Determine the [X, Y] coordinate at the center of the cell enclosing the given text.  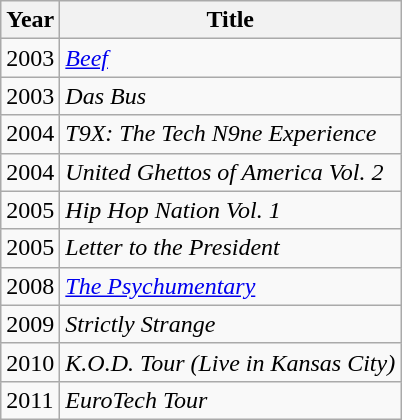
Year [30, 20]
Title [230, 20]
EuroTech Tour [230, 400]
2008 [30, 286]
Letter to the President [230, 248]
2009 [30, 324]
Beef [230, 58]
United Ghettos of America Vol. 2 [230, 172]
Das Bus [230, 96]
The Psychumentary [230, 286]
2010 [30, 362]
K.O.D. Tour (Live in Kansas City) [230, 362]
Strictly Strange [230, 324]
Hip Hop Nation Vol. 1 [230, 210]
2011 [30, 400]
T9X: The Tech N9ne Experience [230, 134]
